Detect which cell encompasses the target text, then output its [X, Y] center coordinate. 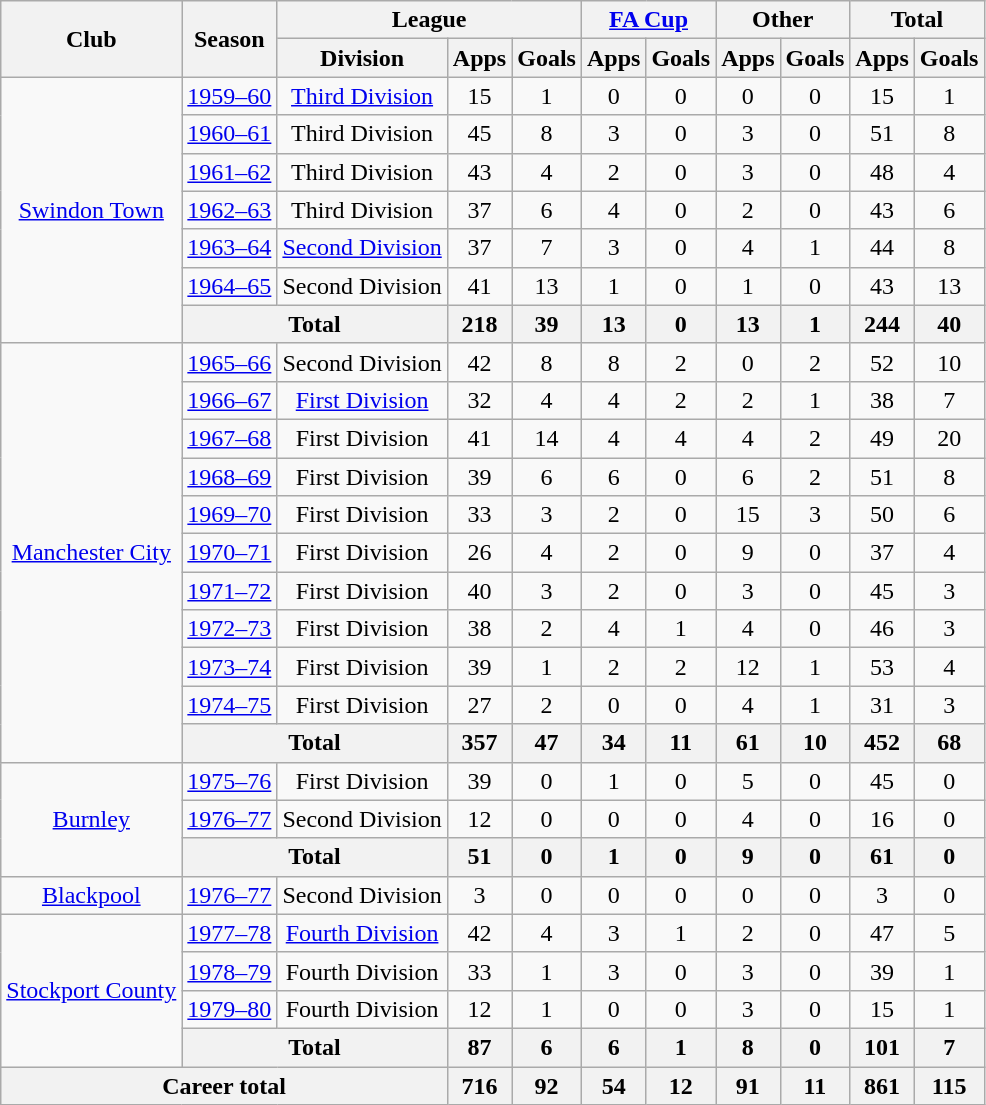
54 [613, 1085]
1967–68 [230, 438]
34 [613, 743]
1979–80 [230, 1009]
357 [479, 743]
1978–79 [230, 971]
1973–74 [230, 667]
68 [949, 743]
861 [882, 1085]
218 [479, 324]
1959–60 [230, 96]
32 [479, 400]
Club [92, 39]
244 [882, 324]
716 [479, 1085]
Blackpool [92, 895]
14 [547, 438]
52 [882, 362]
Division [362, 58]
1961–62 [230, 172]
Swindon Town [92, 210]
1960–61 [230, 134]
53 [882, 667]
46 [882, 629]
1969–70 [230, 515]
115 [949, 1085]
1968–69 [230, 477]
1970–71 [230, 553]
Burnley [92, 819]
1972–73 [230, 629]
Season [230, 39]
91 [748, 1085]
1977–78 [230, 933]
1965–66 [230, 362]
1962–63 [230, 210]
49 [882, 438]
50 [882, 515]
1975–76 [230, 781]
101 [882, 1047]
16 [882, 819]
League [430, 20]
20 [949, 438]
48 [882, 172]
27 [479, 705]
Stockport County [92, 990]
31 [882, 705]
Career total [224, 1085]
Manchester City [92, 552]
1964–65 [230, 286]
44 [882, 248]
26 [479, 553]
1974–75 [230, 705]
1966–67 [230, 400]
87 [479, 1047]
FA Cup [648, 20]
92 [547, 1085]
1963–64 [230, 248]
Other [783, 20]
1971–72 [230, 591]
452 [882, 743]
